From the cell containing the given text, extract its center point as [X, Y] coordinate. 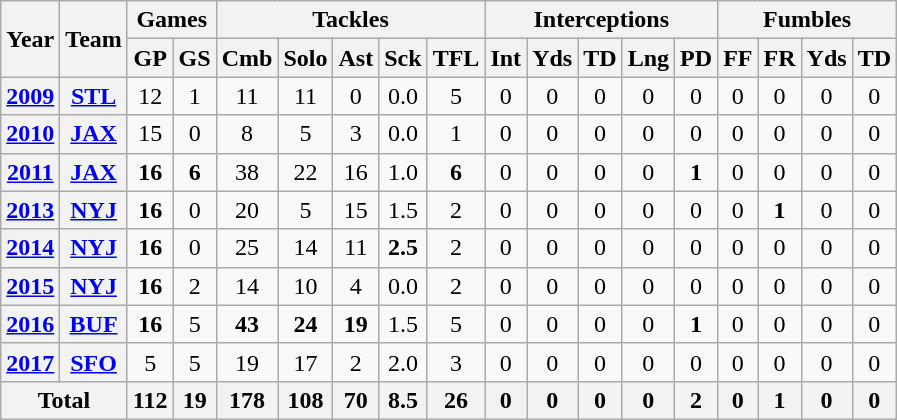
2010 [30, 134]
Cmb [247, 58]
Sck [403, 58]
FF [738, 58]
2009 [30, 96]
8.5 [403, 400]
Fumbles [808, 20]
38 [247, 172]
STL [94, 96]
Solo [306, 58]
Tackles [350, 20]
70 [356, 400]
2011 [30, 172]
8 [247, 134]
Year [30, 39]
FR [780, 58]
12 [150, 96]
Team [94, 39]
PD [696, 58]
17 [306, 362]
Total [64, 400]
GP [150, 58]
20 [247, 210]
24 [306, 324]
1.0 [403, 172]
2014 [30, 248]
BUF [94, 324]
43 [247, 324]
2015 [30, 286]
2.0 [403, 362]
10 [306, 286]
Games [172, 20]
TFL [456, 58]
GS [194, 58]
2017 [30, 362]
Interceptions [602, 20]
112 [150, 400]
22 [306, 172]
4 [356, 286]
Lng [648, 58]
SFO [94, 362]
2016 [30, 324]
25 [247, 248]
108 [306, 400]
178 [247, 400]
2013 [30, 210]
26 [456, 400]
Int [506, 58]
Ast [356, 58]
2.5 [403, 248]
